Output the [x, y] coordinate of the center of the cell containing the given text.  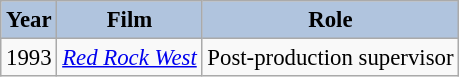
Film [130, 20]
Red Rock West [130, 58]
1993 [29, 58]
Role [330, 20]
Year [29, 20]
Post-production supervisor [330, 58]
